Provide the [X, Y] coordinate of the cell's center where the given text is located.  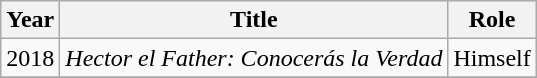
Himself [492, 58]
Role [492, 20]
Hector el Father: Conocerás la Verdad [254, 58]
2018 [30, 58]
Year [30, 20]
Title [254, 20]
